Capture the cell that displays the provided text and extract its [X, Y] central coordinate. 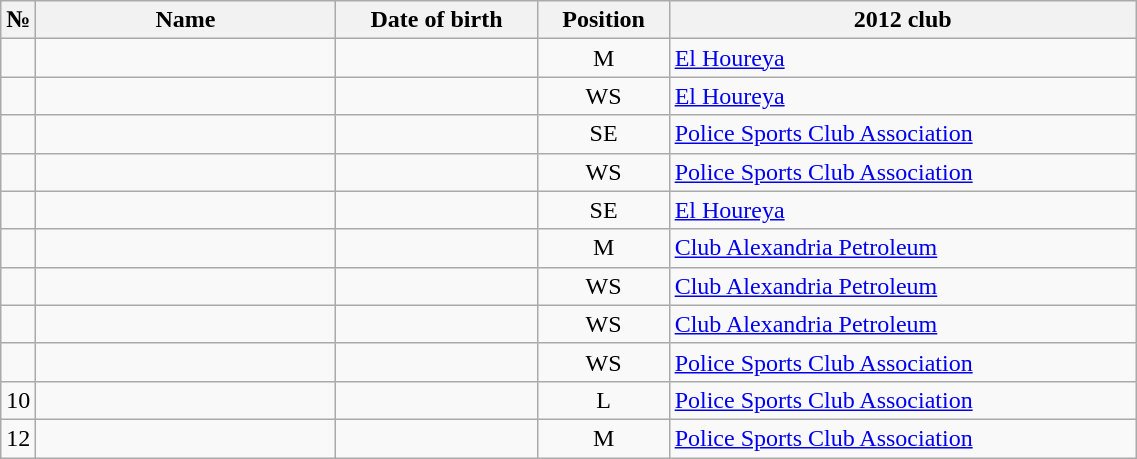
2012 club [902, 20]
Date of birth [436, 20]
12 [18, 438]
Position [604, 20]
L [604, 400]
№ [18, 20]
10 [18, 400]
Name [186, 20]
